Capture the cell that displays the provided text and extract its [X, Y] central coordinate. 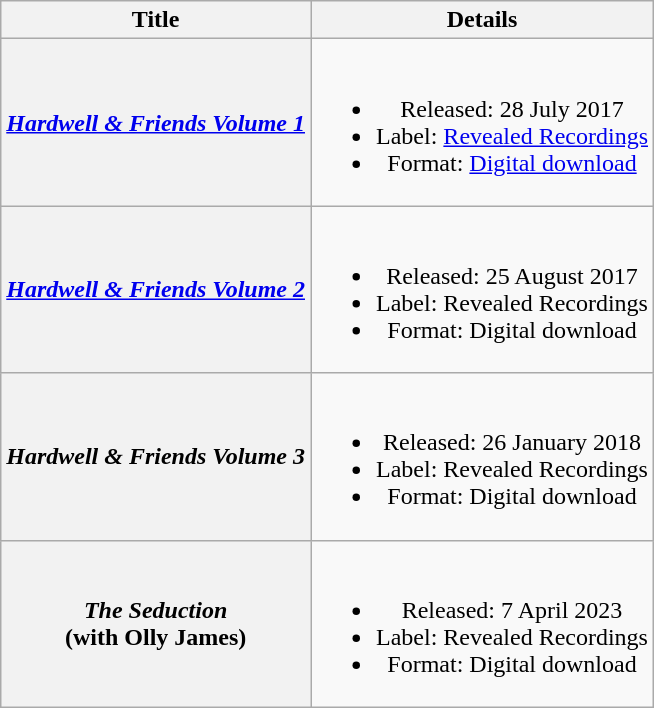
Released: 25 August 2017Label: Revealed RecordingsFormat: Digital download [482, 290]
Released: 28 July 2017Label: Revealed RecordingsFormat: Digital download [482, 122]
Details [482, 20]
Released: 7 April 2023Label: Revealed RecordingsFormat: Digital download [482, 624]
Hardwell & Friends Volume 2 [156, 290]
Released: 26 January 2018Label: Revealed RecordingsFormat: Digital download [482, 456]
Hardwell & Friends Volume 1 [156, 122]
Hardwell & Friends Volume 3 [156, 456]
The Seduction(with Olly James) [156, 624]
Title [156, 20]
